Detect which cell encompasses the target text, then output its (X, Y) center coordinate. 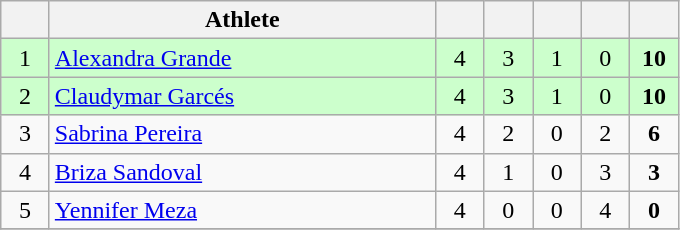
Briza Sandoval (242, 172)
Sabrina Pereira (242, 134)
Yennifer Meza (242, 210)
5 (26, 210)
6 (654, 134)
Alexandra Grande (242, 58)
Athlete (242, 20)
Claudymar Garcés (242, 96)
